Detect which cell encompasses the target text, then output its [X, Y] center coordinate. 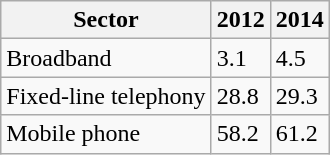
28.8 [240, 96]
3.1 [240, 58]
Sector [106, 20]
29.3 [300, 96]
Broadband [106, 58]
2012 [240, 20]
61.2 [300, 134]
58.2 [240, 134]
Mobile phone [106, 134]
Fixed-line telephony [106, 96]
2014 [300, 20]
4.5 [300, 58]
